Locate the cell with the specified text and output its [x, y] center coordinate. 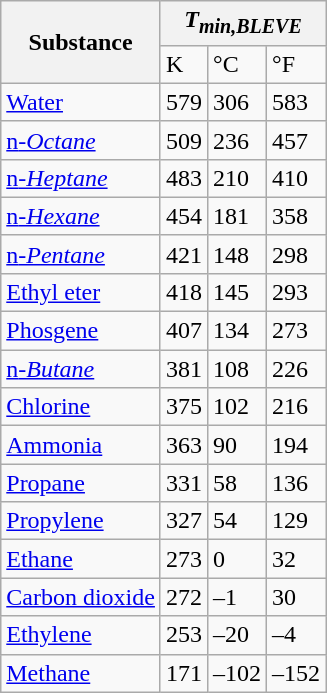
Chlorine [81, 407]
148 [238, 254]
253 [184, 635]
181 [238, 216]
102 [238, 407]
n-Heptane [81, 178]
Substance [81, 42]
421 [184, 254]
–4 [296, 635]
579 [184, 102]
509 [184, 140]
0 [238, 559]
–102 [238, 673]
n-Hexane [81, 216]
30 [296, 597]
°F [296, 64]
272 [184, 597]
Carbon dioxide [81, 597]
226 [296, 369]
–1 [238, 597]
327 [184, 521]
134 [238, 331]
Propylene [81, 521]
129 [296, 521]
236 [238, 140]
293 [296, 292]
Ethyl eter [81, 292]
Tmin,BLEVE [242, 23]
136 [296, 483]
54 [238, 521]
583 [296, 102]
331 [184, 483]
418 [184, 292]
Propane [81, 483]
194 [296, 445]
n-Pentane [81, 254]
306 [238, 102]
407 [184, 331]
210 [238, 178]
90 [238, 445]
Ethane [81, 559]
298 [296, 254]
457 [296, 140]
32 [296, 559]
358 [296, 216]
454 [184, 216]
108 [238, 369]
375 [184, 407]
Phosgene [81, 331]
483 [184, 178]
–20 [238, 635]
n-Butane [81, 369]
°C [238, 64]
58 [238, 483]
Methane [81, 673]
363 [184, 445]
145 [238, 292]
K [184, 64]
410 [296, 178]
n-Octane [81, 140]
381 [184, 369]
–152 [296, 673]
171 [184, 673]
Water [81, 102]
Ammonia [81, 445]
216 [296, 407]
Ethylene [81, 635]
